Determine the (x, y) coordinate at the center of the cell enclosing the given text.  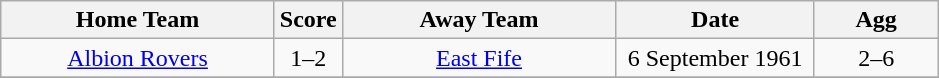
1–2 (308, 58)
Albion Rovers (138, 58)
6 September 1961 (716, 58)
2–6 (876, 58)
Date (716, 20)
Score (308, 20)
East Fife (479, 58)
Agg (876, 20)
Home Team (138, 20)
Away Team (479, 20)
